Scan for the cell matching the given text and deliver its [x, y] coordinate at center. 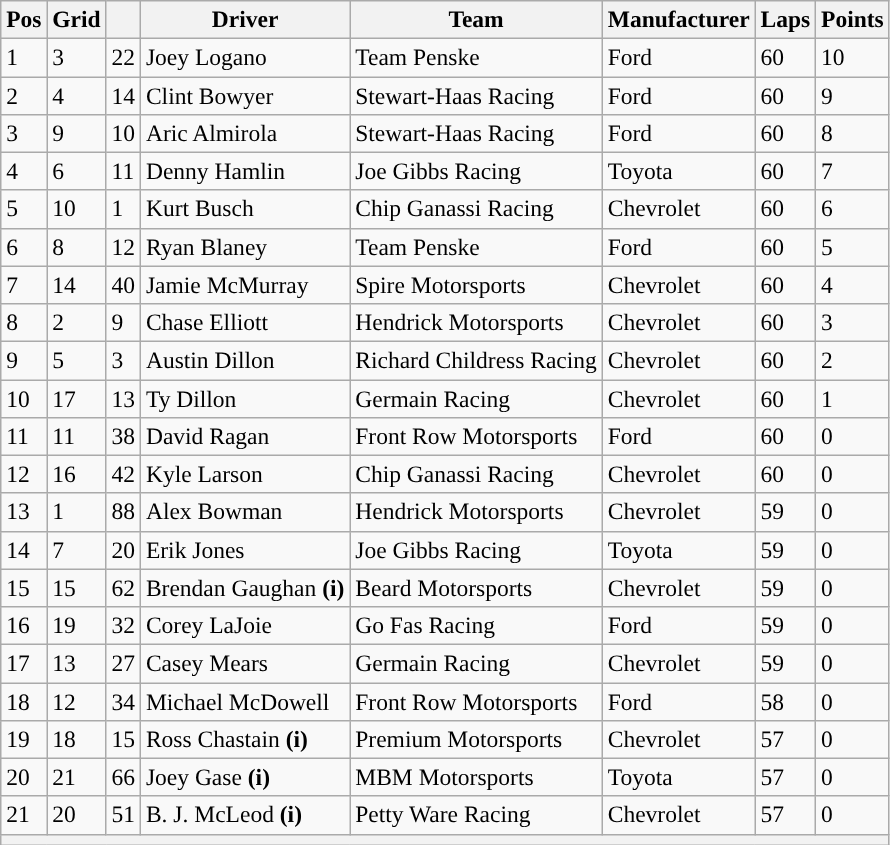
Joey Logano [244, 57]
Pos [24, 19]
34 [123, 701]
Ty Dillon [244, 398]
38 [123, 436]
Team [476, 19]
Corey LaJoie [244, 625]
Kyle Larson [244, 474]
Spire Motorsports [476, 285]
Kurt Busch [244, 209]
David Ragan [244, 436]
Beard Motorsports [476, 588]
42 [123, 474]
Petty Ware Racing [476, 815]
Chase Elliott [244, 322]
Austin Dillon [244, 360]
Go Fas Racing [476, 625]
51 [123, 815]
Erik Jones [244, 550]
Clint Bowyer [244, 95]
Manufacturer [678, 19]
27 [123, 663]
40 [123, 285]
58 [786, 701]
Grid [76, 19]
Driver [244, 19]
MBM Motorsports [476, 777]
32 [123, 625]
88 [123, 512]
Laps [786, 19]
22 [123, 57]
Ross Chastain (i) [244, 739]
Ryan Blaney [244, 247]
66 [123, 777]
62 [123, 588]
Premium Motorsports [476, 739]
B. J. McLeod (i) [244, 815]
Denny Hamlin [244, 171]
Alex Bowman [244, 512]
Jamie McMurray [244, 285]
Aric Almirola [244, 133]
Michael McDowell [244, 701]
Points [853, 19]
Richard Childress Racing [476, 360]
Joey Gase (i) [244, 777]
Brendan Gaughan (i) [244, 588]
Casey Mears [244, 663]
